Return (X, Y) of the center of cell containing provided text 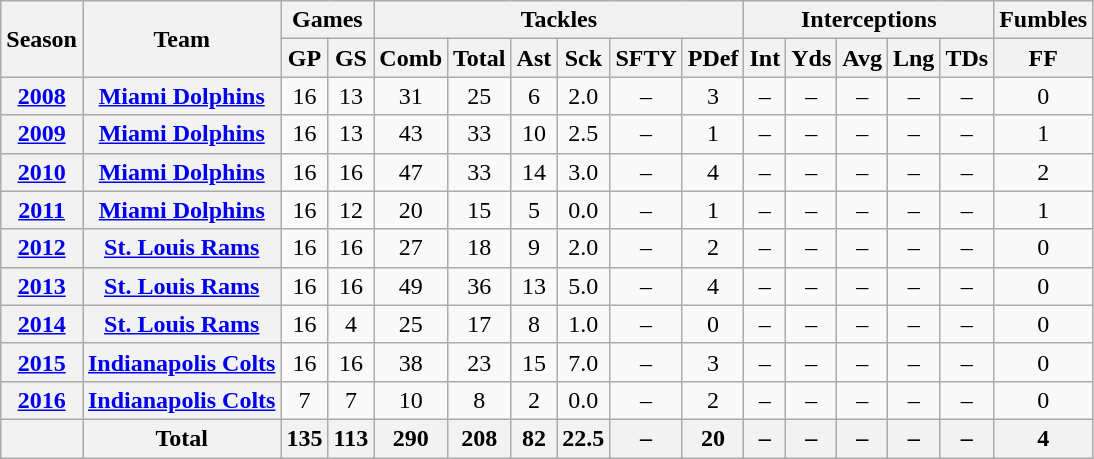
43 (411, 134)
49 (411, 286)
Ast (534, 58)
7.0 (584, 362)
2013 (42, 286)
Avg (862, 58)
FF (1044, 58)
Season (42, 39)
2012 (42, 248)
47 (411, 172)
18 (480, 248)
5.0 (584, 286)
Sck (584, 58)
208 (480, 438)
GP (304, 58)
2014 (42, 324)
9 (534, 248)
5 (534, 210)
Fumbles (1044, 20)
38 (411, 362)
2009 (42, 134)
31 (411, 96)
113 (351, 438)
135 (304, 438)
Comb (411, 58)
1.0 (584, 324)
23 (480, 362)
2008 (42, 96)
2011 (42, 210)
36 (480, 286)
12 (351, 210)
27 (411, 248)
GS (351, 58)
14 (534, 172)
3.0 (584, 172)
TDs (967, 58)
22.5 (584, 438)
Tackles (559, 20)
290 (411, 438)
17 (480, 324)
2.5 (584, 134)
2015 (42, 362)
SFTY (646, 58)
Interceptions (869, 20)
2016 (42, 400)
6 (534, 96)
Yds (812, 58)
2010 (42, 172)
82 (534, 438)
Games (328, 20)
Lng (913, 58)
Int (765, 58)
PDef (713, 58)
Team (181, 39)
